Provide the [x, y] coordinate of the cell's center where the given text is located.  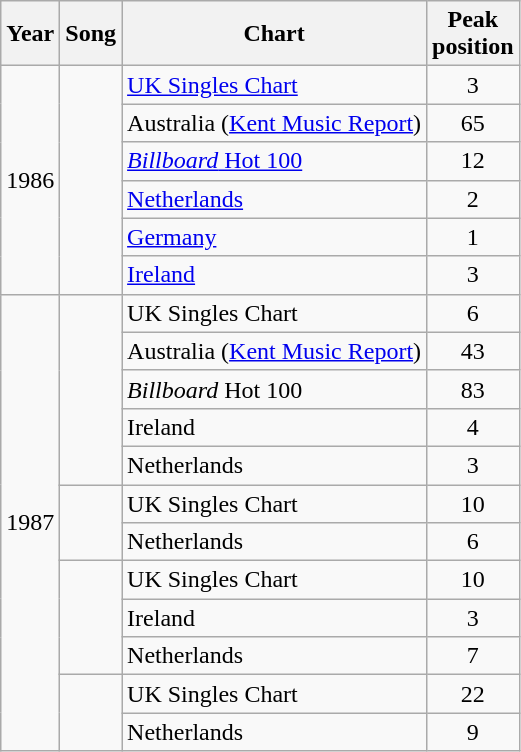
Song [91, 34]
2 [473, 199]
Year [30, 34]
83 [473, 389]
Peak position [473, 34]
1986 [30, 180]
Chart [274, 34]
1 [473, 237]
7 [473, 656]
22 [473, 694]
Germany [274, 237]
43 [473, 351]
1987 [30, 522]
4 [473, 427]
12 [473, 161]
9 [473, 732]
65 [473, 123]
